Find where the given text appears and provide that cell's center as [x, y] coordinate. 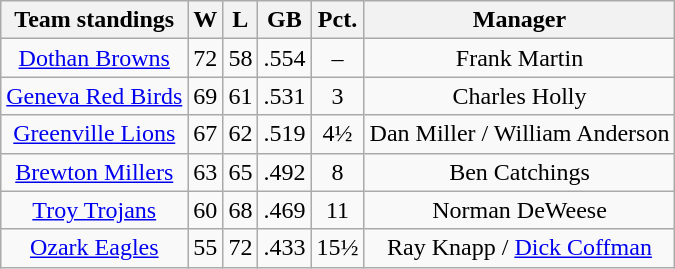
Pct. [338, 20]
15½ [338, 248]
Brewton Millers [94, 172]
Norman DeWeese [520, 210]
65 [240, 172]
Troy Trojans [94, 210]
11 [338, 210]
Dan Miller / William Anderson [520, 134]
W [206, 20]
.469 [284, 210]
62 [240, 134]
Ozark Eagles [94, 248]
GB [284, 20]
Ray Knapp / Dick Coffman [520, 248]
Manager [520, 20]
Ben Catchings [520, 172]
.492 [284, 172]
.433 [284, 248]
55 [206, 248]
4½ [338, 134]
58 [240, 58]
8 [338, 172]
Charles Holly [520, 96]
Geneva Red Birds [94, 96]
67 [206, 134]
Greenville Lions [94, 134]
.519 [284, 134]
.554 [284, 58]
68 [240, 210]
Frank Martin [520, 58]
– [338, 58]
Team standings [94, 20]
Dothan Browns [94, 58]
63 [206, 172]
.531 [284, 96]
60 [206, 210]
L [240, 20]
3 [338, 96]
61 [240, 96]
69 [206, 96]
